Determine the (x, y) coordinate at the center of the cell enclosing the given text.  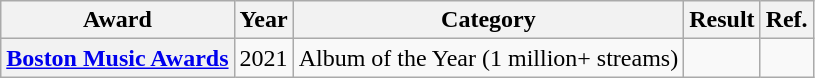
Boston Music Awards (118, 58)
Album of the Year (1 million+ streams) (488, 58)
Year (264, 20)
Category (488, 20)
Ref. (786, 20)
2021 (264, 58)
Result (722, 20)
Award (118, 20)
